Search for the cell housing the specified text and yield its [x, y] center coordinate. 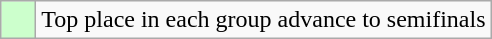
Top place in each group advance to semifinals [264, 20]
